Scan for the cell matching the given text and deliver its (x, y) coordinate at center. 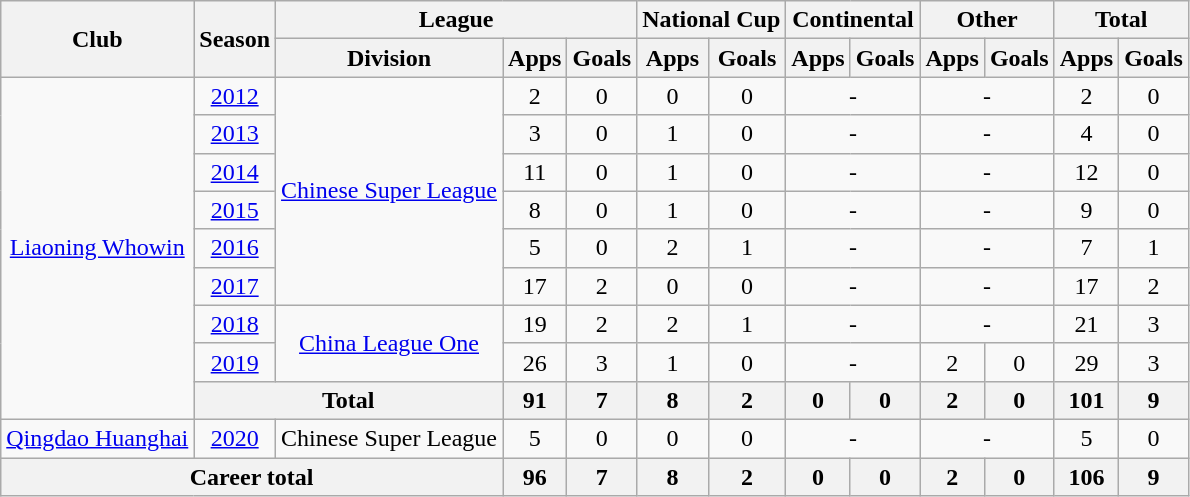
Season (235, 39)
26 (535, 362)
Liaoning Whowin (98, 248)
League (456, 20)
Continental (853, 20)
2016 (235, 248)
2013 (235, 134)
National Cup (712, 20)
106 (1086, 477)
China League One (390, 343)
29 (1086, 362)
2014 (235, 172)
Club (98, 39)
11 (535, 172)
96 (535, 477)
Qingdao Huanghai (98, 438)
19 (535, 324)
2020 (235, 438)
2017 (235, 286)
2018 (235, 324)
Career total (252, 477)
2019 (235, 362)
2012 (235, 96)
Division (390, 58)
2015 (235, 210)
Other (987, 20)
12 (1086, 172)
4 (1086, 134)
91 (535, 400)
21 (1086, 324)
101 (1086, 400)
